Scan for the cell matching the given text and deliver its (x, y) coordinate at center. 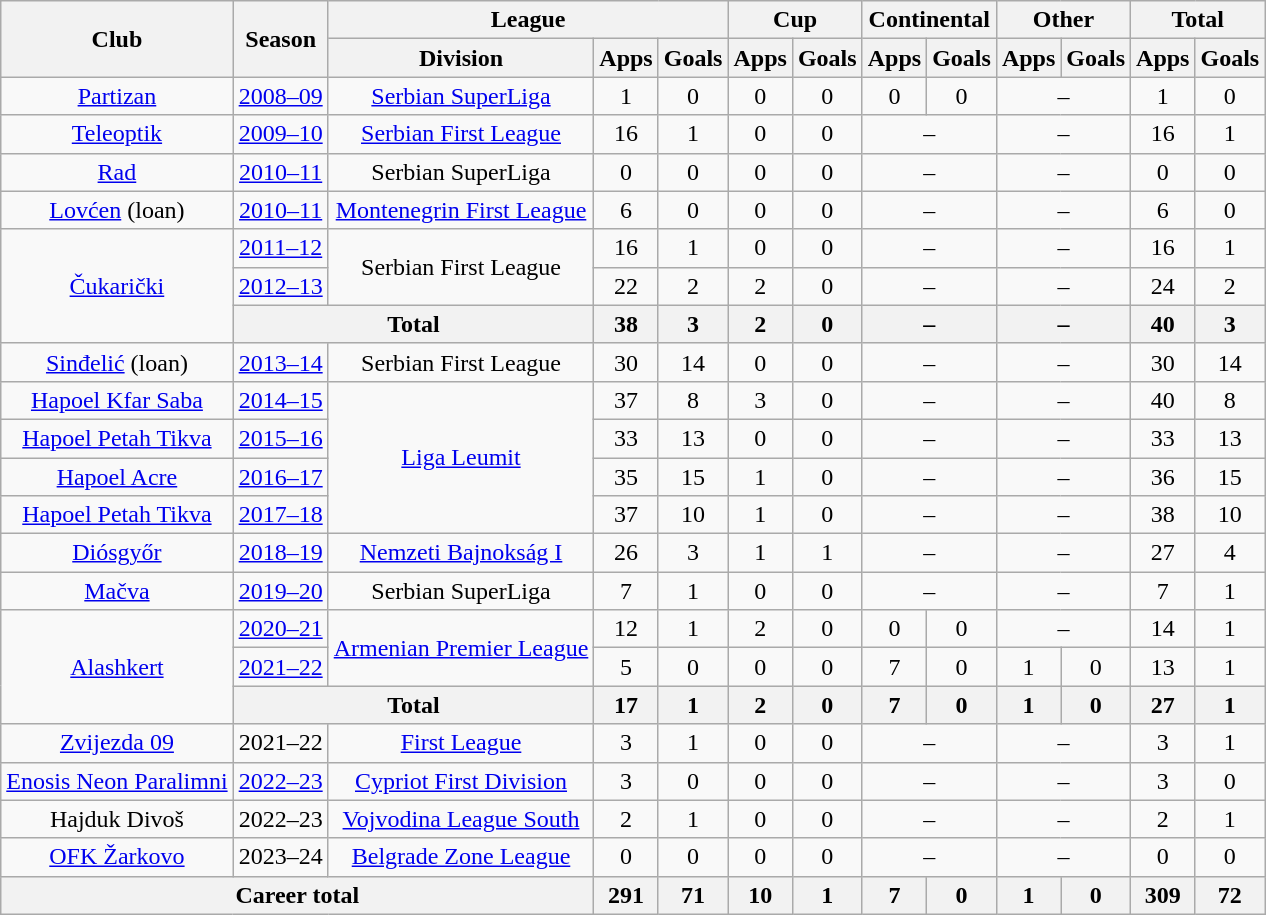
17 (626, 705)
2023–24 (280, 857)
24 (1163, 286)
2009–10 (280, 134)
Sinđelić (loan) (117, 362)
Career total (298, 895)
309 (1163, 895)
OFK Žarkovo (117, 857)
2017–18 (280, 515)
Season (280, 39)
2014–15 (280, 400)
Cypriot First Division (461, 781)
Armenian Premier League (461, 648)
4 (1230, 553)
2018–19 (280, 553)
Hajduk Divoš (117, 819)
Nemzeti Bajnokság I (461, 553)
Montenegrin First League (461, 210)
Rad (117, 172)
Belgrade Zone League (461, 857)
Other (1063, 20)
Club (117, 39)
Teleoptik (117, 134)
League (528, 20)
Cup (795, 20)
71 (693, 895)
2020–21 (280, 629)
291 (626, 895)
2019–20 (280, 591)
22 (626, 286)
26 (626, 553)
36 (1163, 477)
Continental (929, 20)
2013–14 (280, 362)
35 (626, 477)
Liga Leumit (461, 457)
Lovćen (loan) (117, 210)
72 (1230, 895)
5 (626, 667)
Zvijezda 09 (117, 743)
12 (626, 629)
2008–09 (280, 96)
Mačva (117, 591)
Partizan (117, 96)
2011–12 (280, 248)
Diósgyőr (117, 553)
2015–16 (280, 438)
Alashkert (117, 667)
2012–13 (280, 286)
Čukarički (117, 286)
Division (461, 58)
First League (461, 743)
Hapoel Acre (117, 477)
Hapoel Kfar Saba (117, 400)
Vojvodina League South (461, 819)
2016–17 (280, 477)
Enosis Neon Paralimni (117, 781)
